Return the [x, y] coordinate for the center point of the cell that contains the specified text.  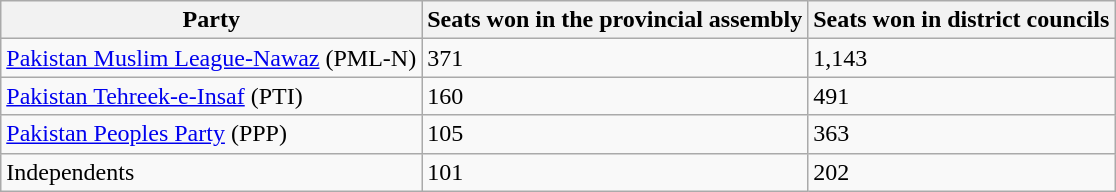
Seats won in the provincial assembly [615, 20]
491 [962, 96]
105 [615, 134]
160 [615, 96]
363 [962, 134]
1,143 [962, 58]
101 [615, 172]
Seats won in district councils [962, 20]
Pakistan Muslim League-Nawaz (PML-N) [212, 58]
Independents [212, 172]
Pakistan Tehreek-e-Insaf (PTI) [212, 96]
202 [962, 172]
371 [615, 58]
Pakistan Peoples Party (PPP) [212, 134]
Party [212, 20]
